Scan for the cell matching the given text and deliver its [X, Y] coordinate at center. 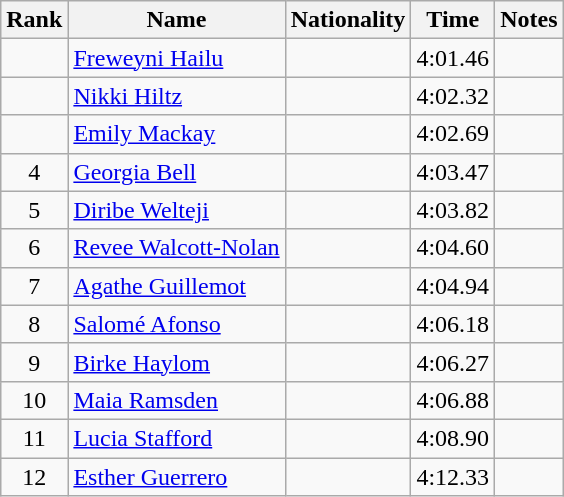
4:12.33 [453, 477]
Revee Walcott-Nolan [176, 248]
4:03.47 [453, 172]
4:01.46 [453, 58]
9 [34, 362]
6 [34, 248]
Georgia Bell [176, 172]
Nikki Hiltz [176, 96]
Nationality [348, 20]
5 [34, 210]
Agathe Guillemot [176, 286]
4:06.18 [453, 324]
4:04.60 [453, 248]
Emily Mackay [176, 134]
4 [34, 172]
4:02.69 [453, 134]
4:03.82 [453, 210]
10 [34, 400]
4:06.88 [453, 400]
Rank [34, 20]
11 [34, 438]
7 [34, 286]
8 [34, 324]
4:04.94 [453, 286]
Time [453, 20]
4:06.27 [453, 362]
Name [176, 20]
Salomé Afonso [176, 324]
12 [34, 477]
4:02.32 [453, 96]
Birke Haylom [176, 362]
Lucia Stafford [176, 438]
Freweyni Hailu [176, 58]
Notes [529, 20]
4:08.90 [453, 438]
Diribe Welteji [176, 210]
Esther Guerrero [176, 477]
Maia Ramsden [176, 400]
